Scan for the cell matching the given text and deliver its [X, Y] coordinate at center. 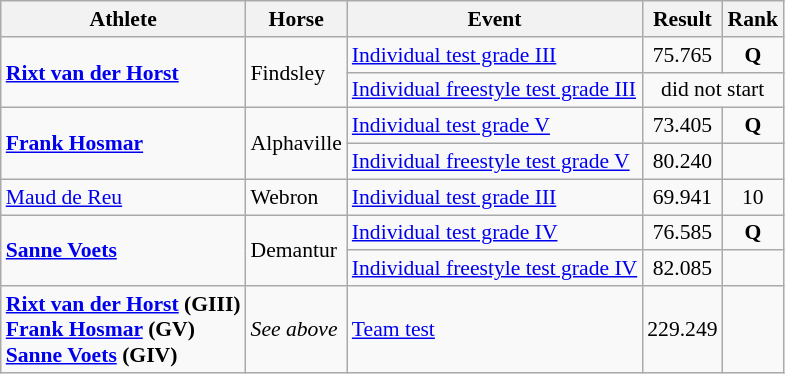
Athlete [124, 19]
Findsley [296, 72]
Rixt van der Horst (GIII)Frank Hosmar (GV)Sanne Voets (GIV) [124, 330]
Individual test grade IV [494, 233]
80.240 [682, 162]
82.085 [682, 269]
Alphaville [296, 144]
10 [754, 197]
Result [682, 19]
Rixt van der Horst [124, 72]
Individual freestyle test grade V [494, 162]
73.405 [682, 126]
Event [494, 19]
Individual freestyle test grade III [494, 90]
Webron [296, 197]
Demantur [296, 250]
See above [296, 330]
Individual test grade V [494, 126]
69.941 [682, 197]
Rank [754, 19]
Individual freestyle test grade IV [494, 269]
Frank Hosmar [124, 144]
75.765 [682, 55]
Team test [494, 330]
76.585 [682, 233]
Horse [296, 19]
did not start [712, 90]
Maud de Reu [124, 197]
Sanne Voets [124, 250]
229.249 [682, 330]
